For the text-containing cell, return its midpoint in [X, Y] coordinate format. 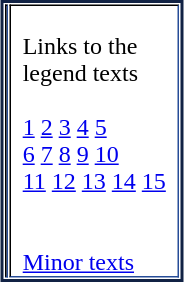
Links to the legend texts 1 2 3 4 5 6 7 8 9 10 11 12 13 14 15 Minor texts [94, 140]
